Determine the [x, y] coordinate at the center of the cell enclosing the given text.  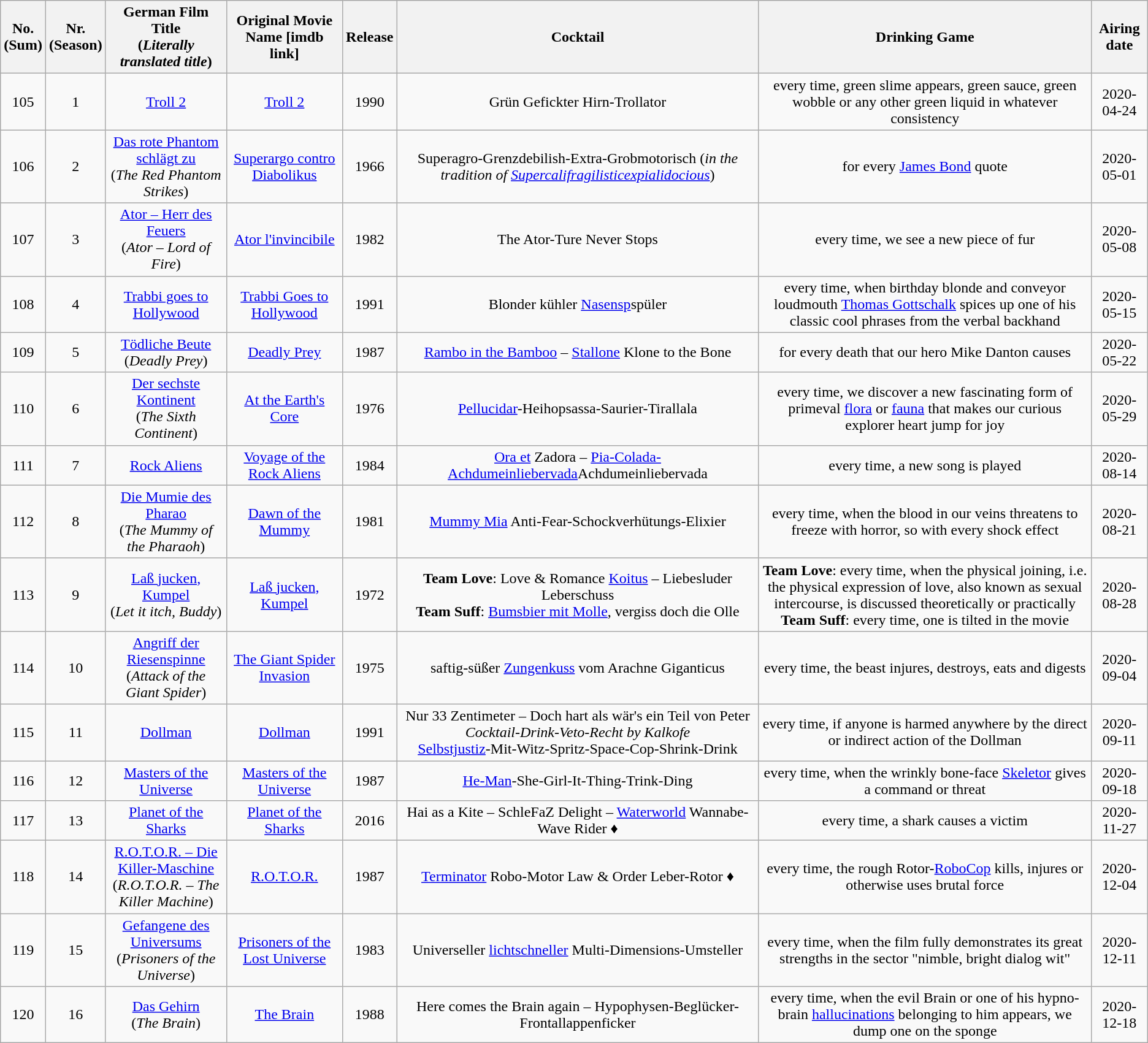
1982 [370, 239]
2020-04-24 [1119, 102]
Gefangene des Universums(Prisoners of the Universe) [166, 950]
No.(Sum) [23, 37]
16 [75, 1015]
for every James Bond quote [925, 167]
Laß jucken, Kumpel(Let it itch, Buddy) [166, 595]
Trabbi Goes to Hollywood [285, 304]
Blonder kühler Nasenspspüler [578, 304]
He-Man-She-Girl-It-Thing-Trink-Ding [578, 780]
1 [75, 102]
Terminator Robo-Motor Law & Order Leber-Rotor ♦ [578, 877]
9 [75, 595]
109 [23, 352]
116 [23, 780]
Airing date [1119, 37]
Rock Aliens [166, 465]
2020-05-29 [1119, 408]
106 [23, 167]
8 [75, 521]
Laß jucken, Kumpel [285, 595]
2020-05-01 [1119, 167]
every time, when the film fully demonstrates its great strengths in the sector "nimble, bright dialog wit" [925, 950]
every time, a new song is played [925, 465]
2020-08-21 [1119, 521]
Ator – Herr des Feuers(Ator – Lord of Fire) [166, 239]
6 [75, 408]
2020-05-08 [1119, 239]
1990 [370, 102]
110 [23, 408]
every time, we see a new piece of fur [925, 239]
118 [23, 877]
every time, green slime appears, green sauce, green wobble or any other green liquid in whatever consistency [925, 102]
R.O.T.O.R. – Die Killer-Maschine(R.O.T.O.R. – The Killer Machine) [166, 877]
Cocktail [578, 37]
Hai as a Kite – SchleFaZ Delight – Waterworld Wannabe-Wave Rider ♦ [578, 820]
Nr.(Season) [75, 37]
every time, the rough Rotor-RoboCop kills, injures or otherwise uses brutal force [925, 877]
13 [75, 820]
Nur 33 Zentimeter – Doch hart als wär's ein Teil von Peter Cocktail-Drink-Veto-Recht by KalkofeSelbstjustiz-Mit-Witz-Spritz-Space-Cop-Shrink-Drink [578, 732]
every time, when the evil Brain or one of his hypno-brain hallucinations belonging to him appears, we dump one on the sponge [925, 1015]
German Film Title (Literally translated title) [166, 37]
2 [75, 167]
Dawn of the Mummy [285, 521]
Ator l'invincibile [285, 239]
every time, when the wrinkly bone-face Skeletor gives a command or threat [925, 780]
2020-09-18 [1119, 780]
105 [23, 102]
Pellucidar-Heihopsassa-Saurier-Tirallala [578, 408]
for every death that our hero Mike Danton causes [925, 352]
120 [23, 1015]
2016 [370, 820]
The Ator-Tur­e Never Stops [578, 239]
Original Movie Name [imdb link] [285, 37]
119 [23, 950]
every time, we discover a new fascinating form of primeval flora or fauna that makes our curious explorer heart jump for joy [925, 408]
Das rote Phantom schlägt zu(The Red Phantom Strikes) [166, 167]
12 [75, 780]
2020-09-11 [1119, 732]
Grün Gefickter Hirn-Trollator [578, 102]
2020-09-04 [1119, 667]
10 [75, 667]
113 [23, 595]
Das Gehirn(The Brain) [166, 1015]
Superargo contro Diabolikus [285, 167]
every time, when birthday blonde and conveyor loudmouth Thomas Gottschalk spices up one of his classic cool phrases from the verbal backhand [925, 304]
2020-11-27 [1119, 820]
saftig-süßer Zungenkuss vom Arachne Giganticus [578, 667]
107 [23, 239]
The Giant Spider Invasion [285, 667]
Superagro-Grenzdebilish-Extra-Grobmotorisch (in the tradition of Supercalifragilisticexpialidocious) [578, 167]
Angriff der Riesenspinne(Attack of the Giant Spider) [166, 667]
2020-12-18 [1119, 1015]
Deadly Prey [285, 352]
108 [23, 304]
2020-12-11 [1119, 950]
1972 [370, 595]
1984 [370, 465]
117 [23, 820]
At the Earth's Core [285, 408]
1975 [370, 667]
1988 [370, 1015]
1983 [370, 950]
Tödliche Beute(Deadly Prey) [166, 352]
Prisoners of the Lost Universe [285, 950]
4 [75, 304]
Universeller lichtschneller Multi-Dimensions-Umsteller [578, 950]
1981 [370, 521]
Release [370, 37]
7 [75, 465]
every time, if anyone is harmed anywhere by the direct or indirect action of the Dollman [925, 732]
Der sechste Kontinent(The Sixth Continent) [166, 408]
every time, when the blood in our veins threatens to freeze with horror, so with every shock effect [925, 521]
1976 [370, 408]
1966 [370, 167]
2020-08-28 [1119, 595]
Rambo in the Bamboo – Stallone Klone to the Bone [578, 352]
2020-05-15 [1119, 304]
Trabbi goes to Hollywood [166, 304]
Die Mumie des Pharao(The Mummy of the Pharaoh) [166, 521]
every time, a shark causes a victim [925, 820]
11 [75, 732]
Mummy Mia Anti-Fear-Schockverhütungs-Elixier [578, 521]
2020-12-04 [1119, 877]
Team Love: Love & Romance Koitus – Liebesluder Leberschuss Team Suff: Bumsbier mit Molle, vergiss doch die Olle [578, 595]
5 [75, 352]
15 [75, 950]
Here comes the Brain again – Hypophysen-Beglücker-Frontallappenficker [578, 1015]
3 [75, 239]
14 [75, 877]
Drinking Game [925, 37]
Voyage of the Rock Aliens [285, 465]
115 [23, 732]
every time, the beast injures, destroys, eats and digests [925, 667]
Ora et Zadora – Pia-Colada-AchdumeinliebervadaAchdumeinliebervada [578, 465]
114 [23, 667]
112 [23, 521]
R.O.T.O.R. [285, 877]
2020-08-14 [1119, 465]
111 [23, 465]
The Brain [285, 1015]
2020-05-22 [1119, 352]
